Pinpoint the cell where the given text exists, returning its [X, Y] midpoint coordinate. 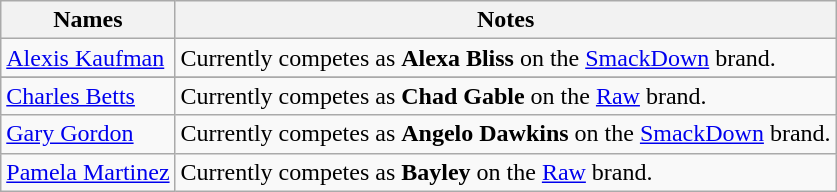
Names [88, 20]
Pamela Martinez [88, 172]
Alexis Kaufman [88, 58]
Currently competes as Bayley on the Raw brand. [506, 172]
Currently competes as Chad Gable on the Raw brand. [506, 96]
Notes [506, 20]
Currently competes as Angelo Dawkins on the SmackDown brand. [506, 134]
Gary Gordon [88, 134]
Charles Betts [88, 96]
Currently competes as Alexa Bliss on the SmackDown brand. [506, 58]
